Output the [X, Y] coordinate of the center of the cell containing the given text.  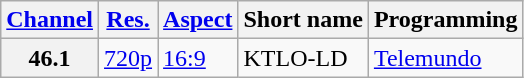
KTLO-LD [303, 58]
Programming [446, 20]
Telemundo [446, 58]
Short name [303, 20]
46.1 [50, 58]
720p [128, 58]
Res. [128, 20]
Aspect [198, 20]
16:9 [198, 58]
Channel [50, 20]
